Output the [x, y] coordinate of the center of the cell containing the given text.  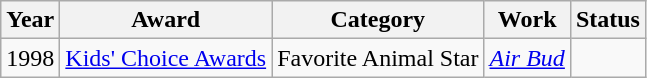
Award [166, 20]
Category [378, 20]
Air Bud [527, 58]
Favorite Animal Star [378, 58]
1998 [30, 58]
Kids' Choice Awards [166, 58]
Year [30, 20]
Status [608, 20]
Work [527, 20]
